Search for the cell housing the specified text and yield its [X, Y] center coordinate. 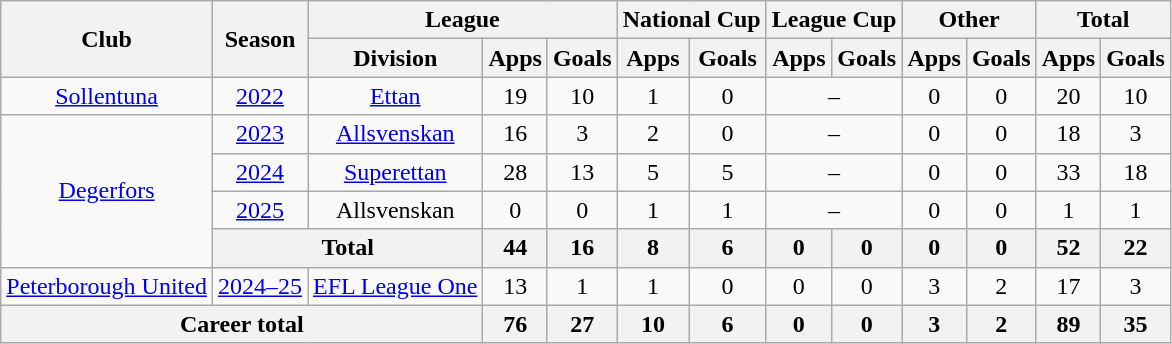
44 [515, 248]
Division [396, 58]
20 [1068, 96]
22 [1136, 248]
76 [515, 324]
National Cup [692, 20]
EFL League One [396, 286]
52 [1068, 248]
19 [515, 96]
2024 [260, 172]
League [463, 20]
League Cup [834, 20]
8 [653, 248]
Club [107, 39]
2023 [260, 134]
Peterborough United [107, 286]
Ettan [396, 96]
Degerfors [107, 191]
2022 [260, 96]
33 [1068, 172]
35 [1136, 324]
2025 [260, 210]
Other [969, 20]
Sollentuna [107, 96]
27 [582, 324]
89 [1068, 324]
Career total [242, 324]
17 [1068, 286]
Season [260, 39]
28 [515, 172]
Superettan [396, 172]
2024–25 [260, 286]
